From the cell containing the given text, extract its center point as [X, Y] coordinate. 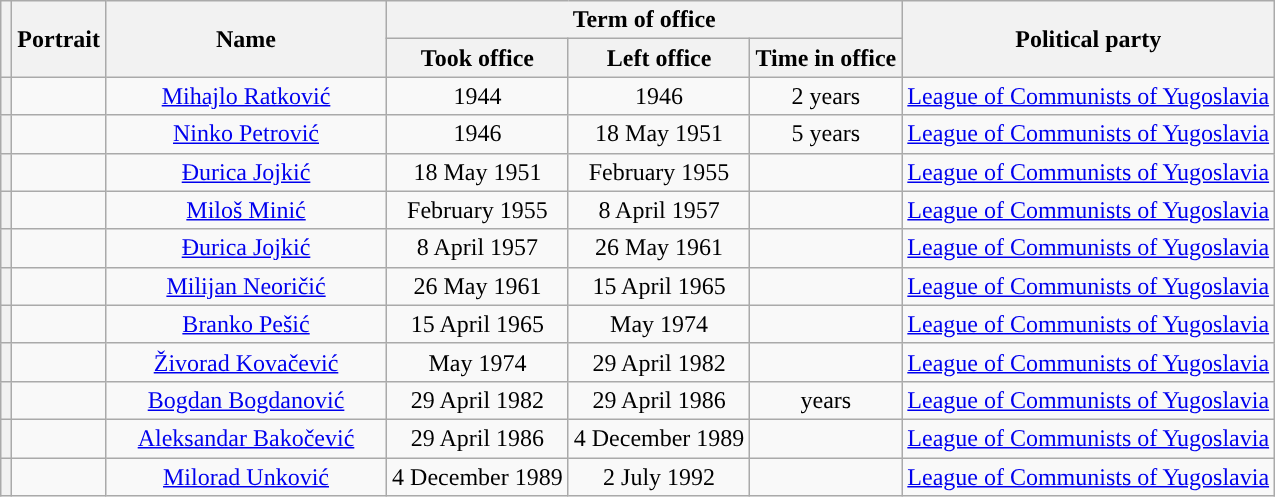
Time in office [826, 58]
Branko Pešić [246, 324]
Miloš Minić [246, 210]
Political party [1088, 39]
5 years [826, 134]
Took office [478, 58]
Milijan Neoričić [246, 286]
Term of office [644, 20]
years [826, 400]
Bogdan Bogdanović [246, 400]
Portrait [59, 39]
Aleksandar Bakočević [246, 438]
2 July 1992 [659, 477]
1944 [478, 96]
Živorad Kovačević [246, 362]
Left office [659, 58]
Milorad Unković [246, 477]
Ninko Petrović [246, 134]
2 years [826, 96]
Name [246, 39]
Mihajlo Ratković [246, 96]
